Scan for the cell matching the given text and deliver its [X, Y] coordinate at center. 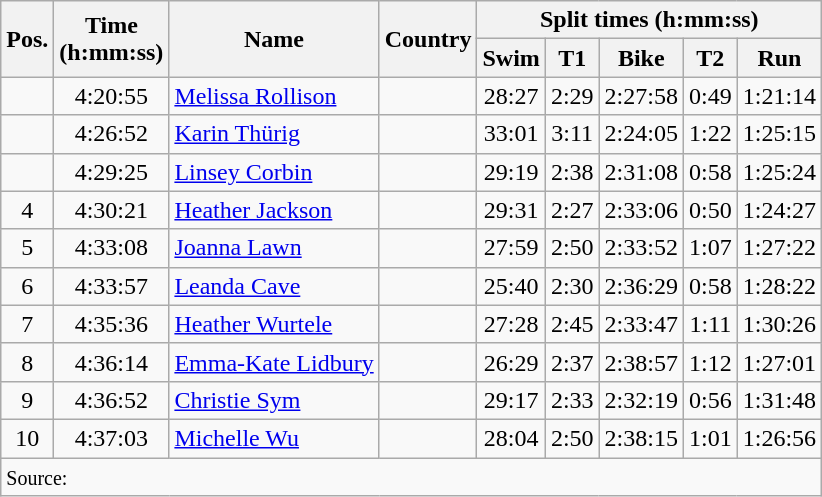
1:12 [710, 362]
1:25:15 [779, 134]
4:29:25 [112, 172]
2:24:05 [641, 134]
9 [28, 400]
4:26:52 [112, 134]
Heather Wurtele [274, 324]
Emma-Kate Lidbury [274, 362]
1:21:14 [779, 96]
1:22 [710, 134]
Karin Thürig [274, 134]
2:38:15 [641, 438]
4:30:21 [112, 210]
8 [28, 362]
0:49 [710, 96]
1:27:22 [779, 248]
Swim [511, 58]
29:19 [511, 172]
Leanda Cave [274, 286]
1:31:48 [779, 400]
2:38 [572, 172]
Name [274, 39]
Bike [641, 58]
6 [28, 286]
Run [779, 58]
0:50 [710, 210]
27:28 [511, 324]
7 [28, 324]
Heather Jackson [274, 210]
1:24:27 [779, 210]
4:36:52 [112, 400]
2:33 [572, 400]
1:27:01 [779, 362]
2:29 [572, 96]
Melissa Rollison [274, 96]
1:26:56 [779, 438]
Country [428, 39]
5 [28, 248]
Michelle Wu [274, 438]
4:20:55 [112, 96]
Christie Sym [274, 400]
1:07 [710, 248]
4:33:57 [112, 286]
33:01 [511, 134]
0:56 [710, 400]
4:36:14 [112, 362]
1:01 [710, 438]
28:27 [511, 96]
2:31:08 [641, 172]
1:30:26 [779, 324]
3:11 [572, 134]
27:59 [511, 248]
28:04 [511, 438]
Split times (h:mm:ss) [650, 20]
2:33:06 [641, 210]
2:33:47 [641, 324]
4:37:03 [112, 438]
2:37 [572, 362]
4:33:08 [112, 248]
26:29 [511, 362]
1:11 [710, 324]
2:38:57 [641, 362]
2:36:29 [641, 286]
2:33:52 [641, 248]
1:25:24 [779, 172]
2:30 [572, 286]
4:35:36 [112, 324]
1:28:22 [779, 286]
4 [28, 210]
Source: [412, 477]
2:45 [572, 324]
2:27:58 [641, 96]
Joanna Lawn [274, 248]
25:40 [511, 286]
2:27 [572, 210]
T1 [572, 58]
Linsey Corbin [274, 172]
T2 [710, 58]
Time(h:mm:ss) [112, 39]
29:17 [511, 400]
Pos. [28, 39]
10 [28, 438]
2:32:19 [641, 400]
29:31 [511, 210]
